Return the (X, Y) coordinate for the center point of the cell that contains the specified text.  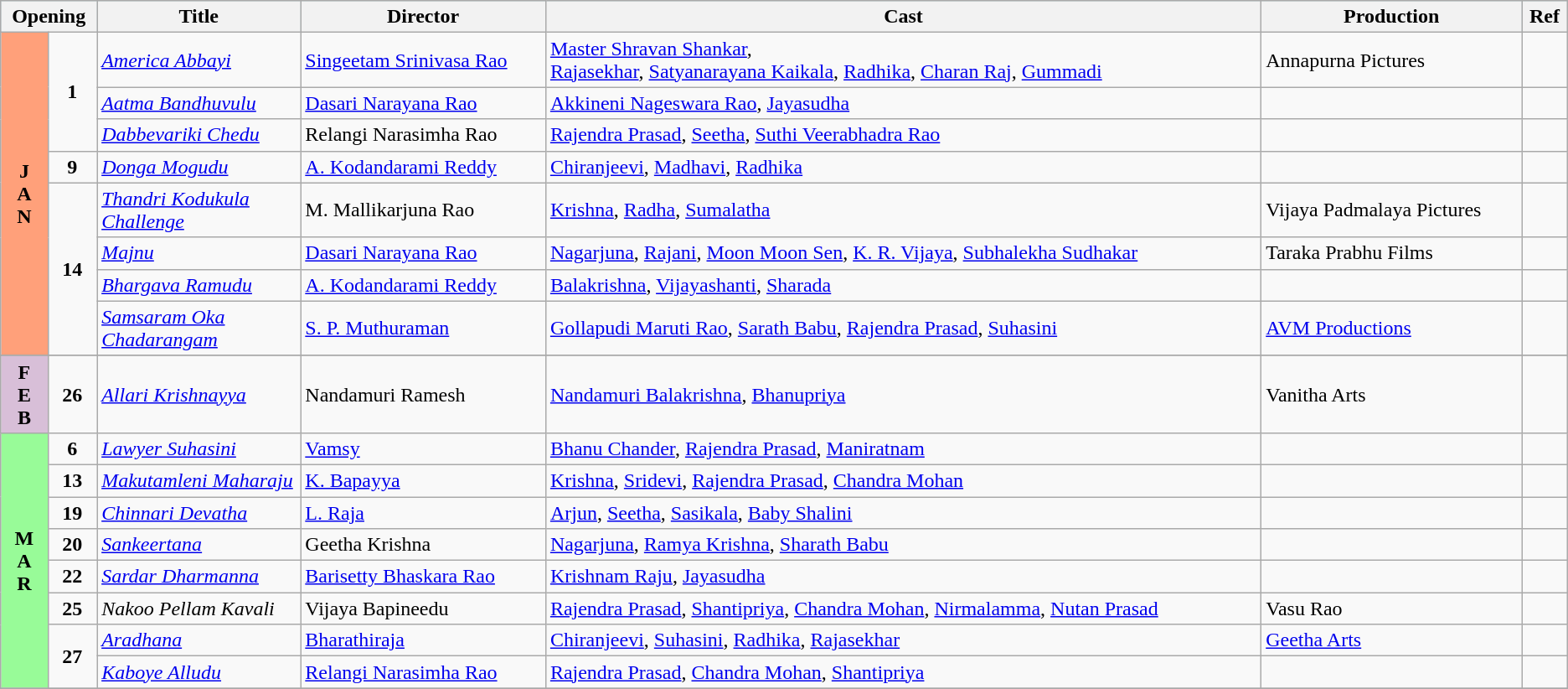
Nandamuri Balakrishna, Bhanupriya (903, 394)
Vanitha Arts (1392, 394)
19 (72, 512)
Nakoo Pellam Kavali (199, 609)
Sankeertana (199, 545)
13 (72, 480)
Title (199, 17)
Bharathiraja (424, 640)
Opening (49, 17)
JAN (24, 194)
Balakrishna, Vijayashanti, Sharada (903, 285)
Vasu Rao (1392, 609)
Makutamleni Maharaju (199, 480)
22 (72, 577)
25 (72, 609)
14 (72, 269)
6 (72, 448)
Bhargava Ramudu (199, 285)
1 (72, 92)
Krishna, Sridevi, Rajendra Prasad, Chandra Mohan (903, 480)
20 (72, 545)
Vamsy (424, 448)
Nagarjuna, Rajani, Moon Moon Sen, K. R. Vijaya, Subhalekha Sudhakar (903, 253)
Akkineni Nageswara Rao, Jayasudha (903, 103)
Singeetam Srinivasa Rao (424, 60)
Krishna, Radha, Sumalatha (903, 210)
Gollapudi Maruti Rao, Sarath Babu, Rajendra Prasad, Suhasini (903, 329)
Krishnam Raju, Jayasudha (903, 577)
Arjun, Seetha, Sasikala, Baby Shalini (903, 512)
Allari Krishnayya (199, 394)
Barisetty Bhaskara Rao (424, 577)
MAR (24, 560)
Sardar Dharmanna (199, 577)
Chinnari Devatha (199, 512)
Majnu (199, 253)
Nagarjuna, Ramya Krishna, Sharath Babu (903, 545)
AVM Productions (1392, 329)
Cast (903, 17)
America Abbayi (199, 60)
Rajendra Prasad, Seetha, Suthi Veerabhadra Rao (903, 135)
Ref (1545, 17)
Nandamuri Ramesh (424, 394)
S. P. Muthuraman (424, 329)
Annapurna Pictures (1392, 60)
Vijaya Bapineedu (424, 609)
Master Shravan Shankar,Rajasekhar, Satyanarayana Kaikala, Radhika, Charan Raj, Gummadi (903, 60)
K. Bapayya (424, 480)
Aatma Bandhuvulu (199, 103)
Dabbevariki Chedu (199, 135)
Taraka Prabhu Films (1392, 253)
Thandri Kodukula Challenge (199, 210)
Director (424, 17)
Geetha Arts (1392, 640)
9 (72, 167)
Production (1392, 17)
Chiranjeevi, Madhavi, Radhika (903, 167)
Chiranjeevi, Suhasini, Radhika, Rajasekhar (903, 640)
L. Raja (424, 512)
Kaboye Alludu (199, 672)
Lawyer Suhasini (199, 448)
Samsaram Oka Chadarangam (199, 329)
Donga Mogudu (199, 167)
M. Mallikarjuna Rao (424, 210)
27 (72, 656)
26 (72, 394)
Rajendra Prasad, Chandra Mohan, Shantipriya (903, 672)
Geetha Krishna (424, 545)
FEB (24, 394)
Aradhana (199, 640)
Bhanu Chander, Rajendra Prasad, Maniratnam (903, 448)
Rajendra Prasad, Shantipriya, Chandra Mohan, Nirmalamma, Nutan Prasad (903, 609)
Vijaya Padmalaya Pictures (1392, 210)
